Output the (x, y) coordinate of the center of the cell containing the given text.  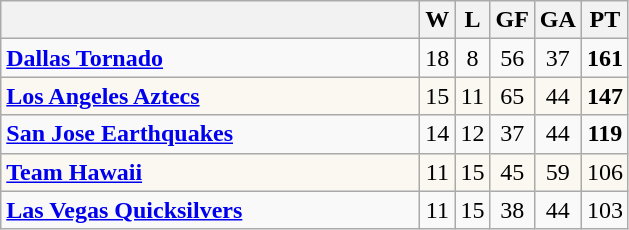
Las Vegas Quicksilvers (210, 210)
147 (604, 96)
161 (604, 58)
119 (604, 134)
Team Hawaii (210, 172)
106 (604, 172)
L (472, 20)
14 (438, 134)
59 (558, 172)
Dallas Tornado (210, 58)
San Jose Earthquakes (210, 134)
8 (472, 58)
65 (512, 96)
12 (472, 134)
GA (558, 20)
GF (512, 20)
W (438, 20)
103 (604, 210)
PT (604, 20)
56 (512, 58)
38 (512, 210)
18 (438, 58)
45 (512, 172)
Los Angeles Aztecs (210, 96)
